Determine the (x, y) coordinate at the center of the cell enclosing the given text.  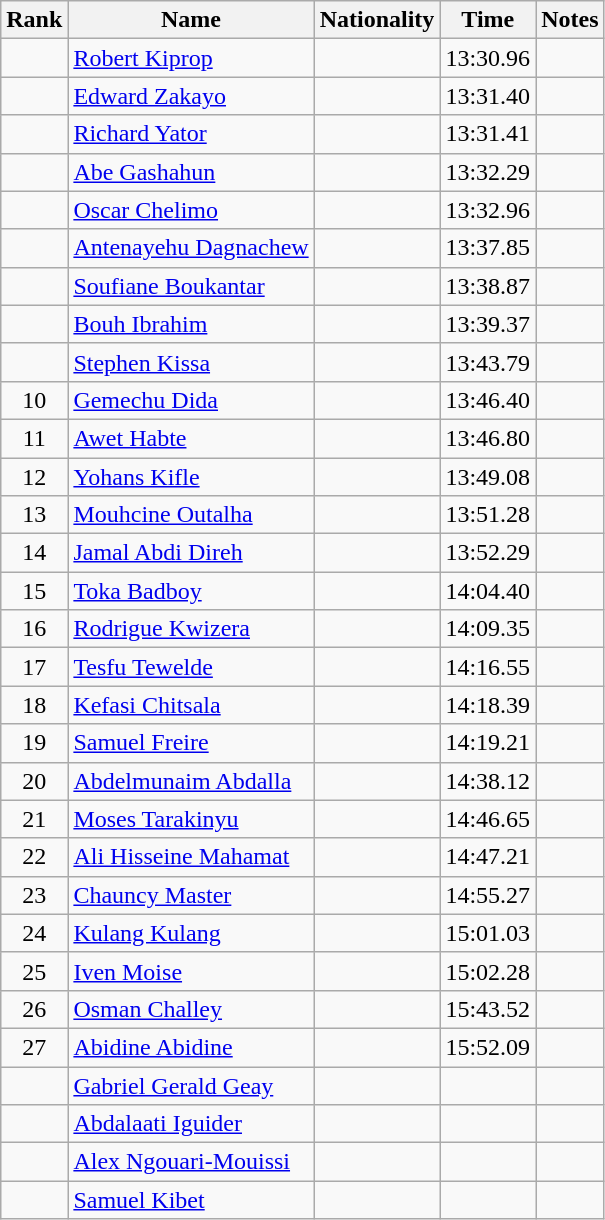
Abdelmunaim Abdalla (191, 781)
13:31.40 (488, 96)
15:52.09 (488, 1047)
Rodrigue Kwizera (191, 629)
13:46.80 (488, 438)
13:31.41 (488, 134)
15:43.52 (488, 1009)
22 (34, 857)
18 (34, 705)
Mouhcine Outalha (191, 515)
Abidine Abidine (191, 1047)
13:52.29 (488, 553)
14:18.39 (488, 705)
20 (34, 781)
13:49.08 (488, 477)
13:51.28 (488, 515)
Toka Badboy (191, 591)
14:19.21 (488, 743)
14 (34, 553)
13:39.37 (488, 324)
Iven Moise (191, 971)
14:46.65 (488, 819)
Alex Ngouari-Mouissi (191, 1162)
15:02.28 (488, 971)
Soufiane Boukantar (191, 286)
14:04.40 (488, 591)
Rank (34, 20)
Chauncy Master (191, 895)
13:32.29 (488, 172)
Stephen Kissa (191, 362)
19 (34, 743)
16 (34, 629)
14:38.12 (488, 781)
Abe Gashahun (191, 172)
10 (34, 400)
Richard Yator (191, 134)
15:01.03 (488, 933)
26 (34, 1009)
13:37.85 (488, 248)
Gemechu Dida (191, 400)
Kulang Kulang (191, 933)
Samuel Kibet (191, 1200)
15 (34, 591)
13:30.96 (488, 58)
12 (34, 477)
24 (34, 933)
Nationality (377, 20)
Antenayehu Dagnachew (191, 248)
Oscar Chelimo (191, 210)
Awet Habte (191, 438)
Ali Hisseine Mahamat (191, 857)
Notes (570, 20)
14:16.55 (488, 667)
Robert Kiprop (191, 58)
Moses Tarakinyu (191, 819)
Time (488, 20)
Tesfu Tewelde (191, 667)
13:46.40 (488, 400)
13:43.79 (488, 362)
Abdalaati Iguider (191, 1124)
21 (34, 819)
13 (34, 515)
14:55.27 (488, 895)
Jamal Abdi Direh (191, 553)
23 (34, 895)
Bouh Ibrahim (191, 324)
25 (34, 971)
Samuel Freire (191, 743)
Gabriel Gerald Geay (191, 1085)
13:32.96 (488, 210)
17 (34, 667)
14:09.35 (488, 629)
Kefasi Chitsala (191, 705)
Yohans Kifle (191, 477)
13:38.87 (488, 286)
Osman Challey (191, 1009)
Edward Zakayo (191, 96)
11 (34, 438)
Name (191, 20)
14:47.21 (488, 857)
27 (34, 1047)
